Extract the [X, Y] coordinate from the center of the cell holding the provided text.  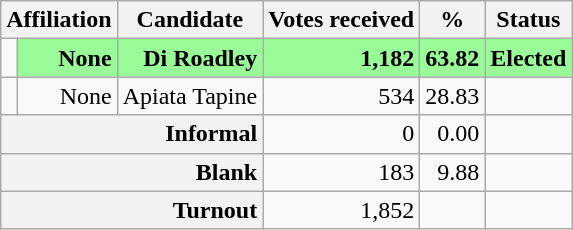
183 [342, 172]
63.82 [452, 58]
Elected [528, 58]
534 [342, 96]
Informal [132, 134]
Candidate [190, 20]
% [452, 20]
1,852 [342, 210]
9.88 [452, 172]
Status [528, 20]
1,182 [342, 58]
Di Roadley [190, 58]
0 [342, 134]
0.00 [452, 134]
Affiliation [59, 20]
Apiata Tapine [190, 96]
28.83 [452, 96]
Blank [132, 172]
Votes received [342, 20]
Turnout [132, 210]
